From the cell containing the given text, extract its center point as (x, y) coordinate. 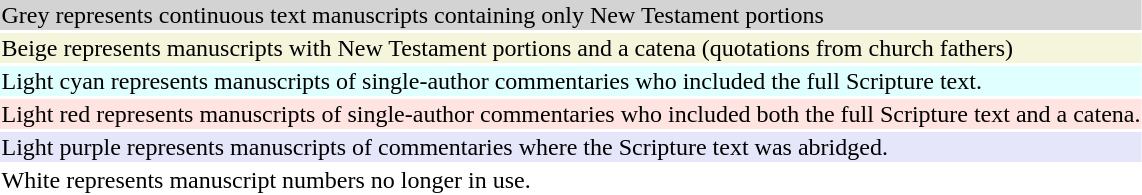
White represents manuscript numbers no longer in use. (571, 180)
Light purple represents manuscripts of commentaries where the Scripture text was abridged. (571, 147)
Light cyan represents manuscripts of single-author commentaries who included the full Scripture text. (571, 81)
Grey represents continuous text manuscripts containing only New Testament portions (571, 15)
Beige represents manuscripts with New Testament portions and a catena (quotations from church fathers) (571, 48)
Light red represents manuscripts of single-author commentaries who included both the full Scripture text and a catena. (571, 114)
